Detect which cell encompasses the target text, then output its [x, y] center coordinate. 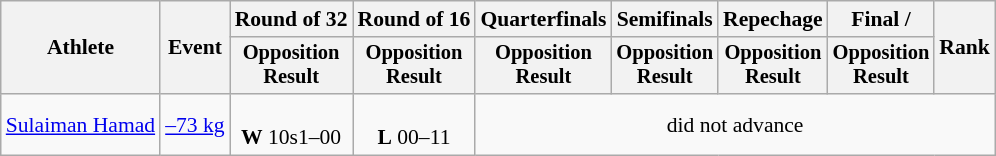
Round of 32 [292, 19]
Rank [964, 48]
L 00–11 [414, 124]
Repechage [773, 19]
Event [194, 48]
Final / [882, 19]
Semifinals [664, 19]
Quarterfinals [543, 19]
Round of 16 [414, 19]
did not advance [734, 124]
Athlete [80, 48]
Sulaiman Hamad [80, 124]
W 10s1–00 [292, 124]
–73 kg [194, 124]
